Identify which cell holds the provided text, then report its [X, Y] central coordinate. 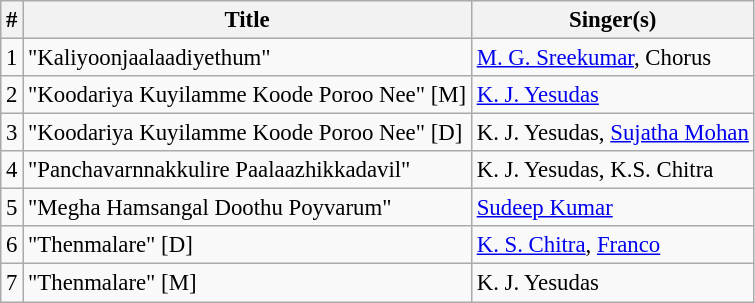
"Thenmalare" [M] [248, 283]
Singer(s) [612, 20]
K. J. Yesudas, Sujatha Mohan [612, 133]
K. S. Chitra, Franco [612, 245]
6 [12, 245]
K. J. Yesudas, K.S. Chitra [612, 170]
"Thenmalare" [D] [248, 245]
"Kaliyoonjaalaadiyethum" [248, 58]
7 [12, 283]
2 [12, 95]
4 [12, 170]
3 [12, 133]
Sudeep Kumar [612, 208]
M. G. Sreekumar, Chorus [612, 58]
"Koodariya Kuyilamme Koode Poroo Nee" [M] [248, 95]
"Megha Hamsangal Doothu Poyvarum" [248, 208]
Title [248, 20]
1 [12, 58]
5 [12, 208]
"Koodariya Kuyilamme Koode Poroo Nee" [D] [248, 133]
# [12, 20]
"Panchavarnnakkulire Paalaazhikkadavil" [248, 170]
